Pinpoint the cell where the given text exists, returning its (X, Y) midpoint coordinate. 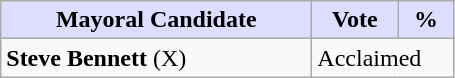
Mayoral Candidate (156, 20)
Steve Bennett (X) (156, 58)
Acclaimed (383, 58)
Vote (355, 20)
% (426, 20)
